Determine the [x, y] coordinate at the center of the cell enclosing the given text.  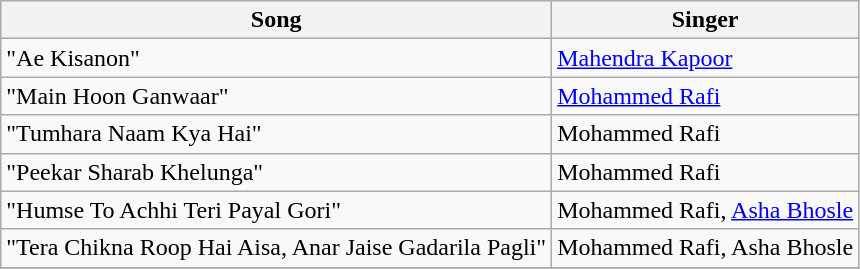
"Tumhara Naam Kya Hai" [276, 134]
Song [276, 20]
"Peekar Sharab Khelunga" [276, 172]
"Humse To Achhi Teri Payal Gori" [276, 210]
"Main Hoon Ganwaar" [276, 96]
"Ae Kisanon" [276, 58]
"Tera Chikna Roop Hai Aisa, Anar Jaise Gadarila Pagli" [276, 248]
Singer [706, 20]
Mahendra Kapoor [706, 58]
